For the text-containing cell, return its midpoint in (x, y) coordinate format. 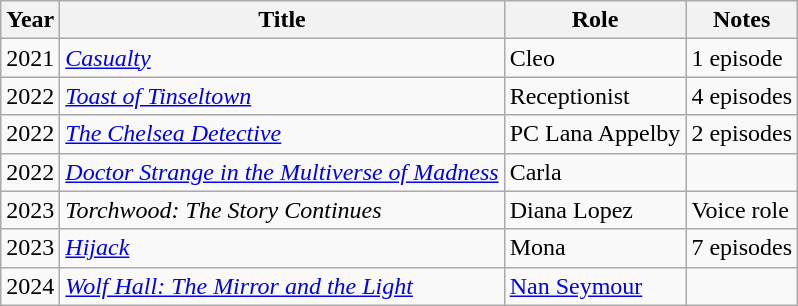
PC Lana Appelby (595, 134)
Role (595, 20)
Diana Lopez (595, 210)
Doctor Strange in the Multiverse of Madness (282, 172)
Receptionist (595, 96)
Toast of Tinseltown (282, 96)
Torchwood: The Story Continues (282, 210)
Casualty (282, 58)
Mona (595, 248)
2024 (30, 286)
Year (30, 20)
Cleo (595, 58)
The Chelsea Detective (282, 134)
Wolf Hall: The Mirror and the Light (282, 286)
4 episodes (742, 96)
Title (282, 20)
Hijack (282, 248)
1 episode (742, 58)
Voice role (742, 210)
Carla (595, 172)
2021 (30, 58)
Notes (742, 20)
2 episodes (742, 134)
Nan Seymour (595, 286)
7 episodes (742, 248)
